Identify which cell holds the provided text, then report its [x, y] central coordinate. 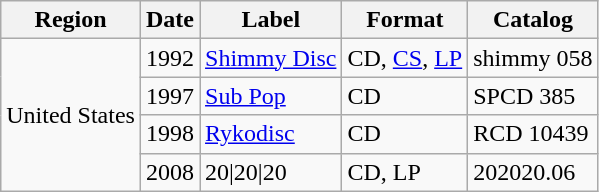
CD, LP [405, 172]
1992 [170, 58]
Format [405, 20]
Region [71, 20]
RCD 10439 [533, 134]
1997 [170, 96]
CD, CS, LP [405, 58]
shimmy 058 [533, 58]
202020.06 [533, 172]
2008 [170, 172]
Catalog [533, 20]
Sub Pop [271, 96]
Label [271, 20]
20|20|20 [271, 172]
Shimmy Disc [271, 58]
SPCD 385 [533, 96]
United States [71, 115]
Date [170, 20]
Rykodisc [271, 134]
1998 [170, 134]
